Capture the cell that displays the provided text and extract its [X, Y] central coordinate. 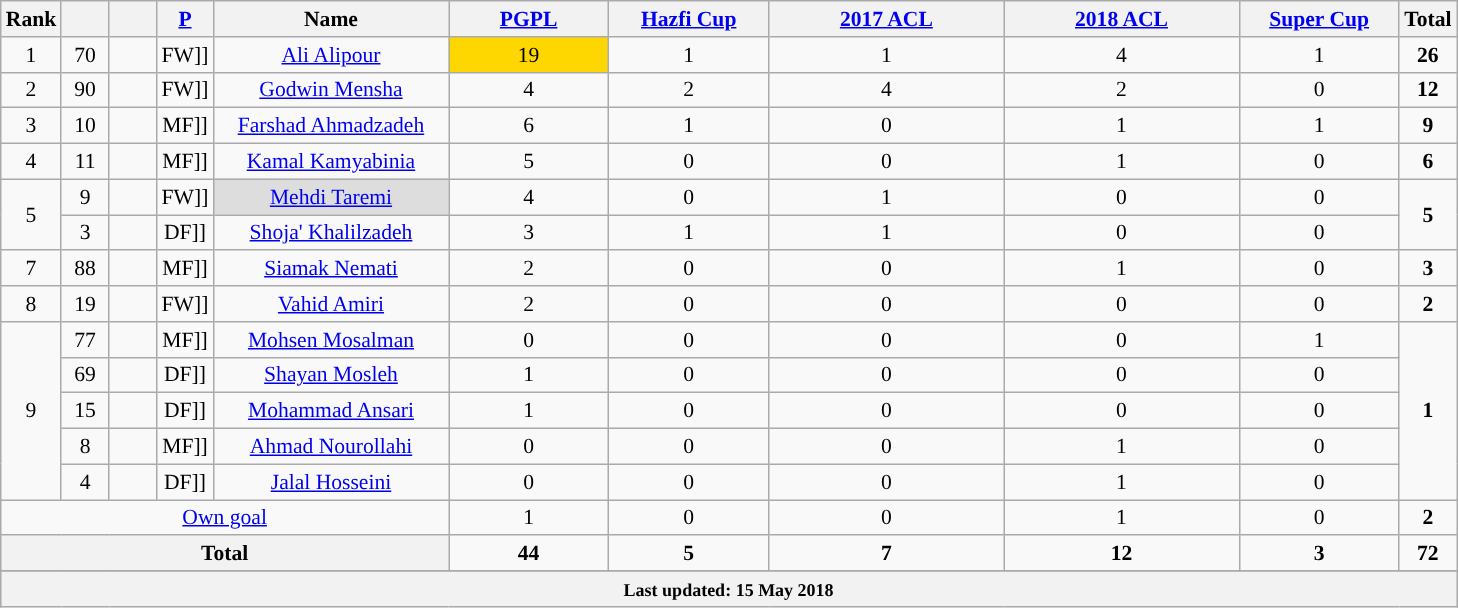
Shoja' Khalilzadeh [330, 233]
Shayan Mosleh [330, 375]
Mohammad Ansari [330, 411]
Jalal Hosseini [330, 482]
P [186, 19]
PGPL [529, 19]
Own goal [225, 518]
77 [85, 340]
44 [529, 554]
90 [85, 90]
Name [330, 19]
15 [85, 411]
Kamal Kamyabinia [330, 162]
Super Cup [1319, 19]
88 [85, 269]
70 [85, 55]
11 [85, 162]
69 [85, 375]
Vahid Amiri [330, 304]
Siamak Nemati [330, 269]
Last updated: 15 May 2018 [729, 589]
Farshad Ahmadzadeh [330, 126]
Ali Alipour [330, 55]
2018 ACL [1122, 19]
Ahmad Nourollahi [330, 447]
2017 ACL [886, 19]
Mehdi Taremi [330, 197]
10 [85, 126]
72 [1428, 554]
26 [1428, 55]
Rank [32, 19]
Godwin Mensha [330, 90]
Hazfi Cup [689, 19]
Mohsen Mosalman [330, 340]
